Locate the cell with the specified text and output its [x, y] center coordinate. 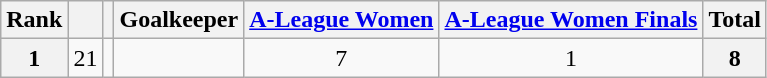
Total [735, 20]
7 [342, 58]
8 [735, 58]
A-League Women [342, 20]
Rank [34, 20]
Goalkeeper [179, 20]
A-League Women Finals [571, 20]
21 [86, 58]
